From the cell containing the given text, extract its center point as (x, y) coordinate. 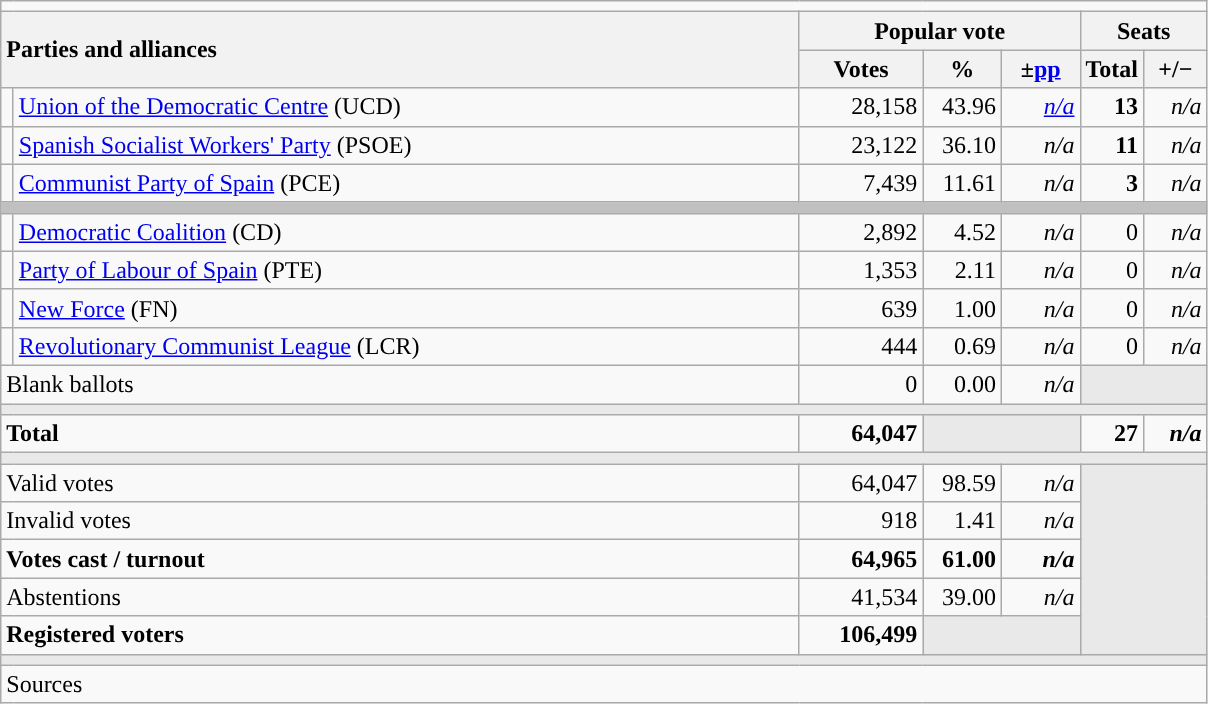
2.11 (962, 270)
4.52 (962, 232)
Invalid votes (400, 521)
New Force (FN) (406, 308)
43.96 (962, 107)
Parties and alliances (400, 50)
±pp (1040, 69)
Seats (1144, 31)
1.00 (962, 308)
13 (1112, 107)
3 (1112, 183)
Sources (604, 684)
% (962, 69)
+/− (1176, 69)
39.00 (962, 597)
Votes cast / turnout (400, 559)
106,499 (861, 635)
444 (861, 346)
64,965 (861, 559)
Popular vote (940, 31)
1.41 (962, 521)
61.00 (962, 559)
1,353 (861, 270)
7,439 (861, 183)
27 (1112, 434)
Abstentions (400, 597)
Union of the Democratic Centre (UCD) (406, 107)
Blank ballots (400, 384)
Revolutionary Communist League (LCR) (406, 346)
23,122 (861, 145)
0.00 (962, 384)
98.59 (962, 483)
918 (861, 521)
2,892 (861, 232)
Valid votes (400, 483)
0.69 (962, 346)
Party of Labour of Spain (PTE) (406, 270)
639 (861, 308)
11 (1112, 145)
Spanish Socialist Workers' Party (PSOE) (406, 145)
Communist Party of Spain (PCE) (406, 183)
36.10 (962, 145)
Registered voters (400, 635)
Votes (861, 69)
11.61 (962, 183)
Democratic Coalition (CD) (406, 232)
28,158 (861, 107)
41,534 (861, 597)
